Extract the (x, y) coordinate from the center of the cell holding the provided text.  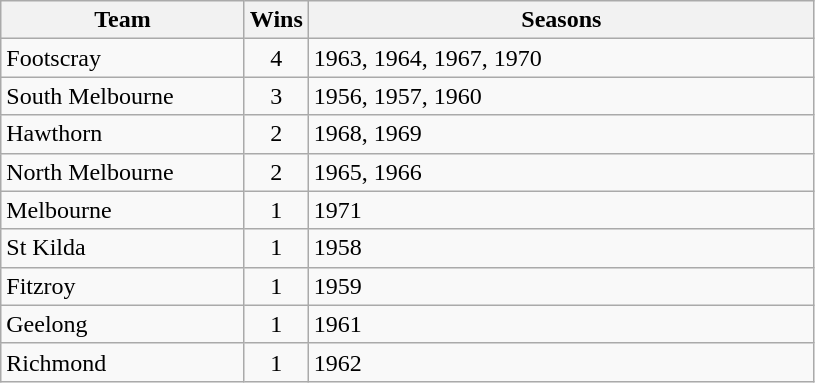
1965, 1966 (561, 172)
Footscray (123, 58)
Geelong (123, 324)
1959 (561, 286)
1958 (561, 248)
1971 (561, 210)
1968, 1969 (561, 134)
Seasons (561, 20)
Hawthorn (123, 134)
Fitzroy (123, 286)
Team (123, 20)
Wins (276, 20)
4 (276, 58)
St Kilda (123, 248)
1963, 1964, 1967, 1970 (561, 58)
1956, 1957, 1960 (561, 96)
1962 (561, 362)
South Melbourne (123, 96)
Melbourne (123, 210)
1961 (561, 324)
North Melbourne (123, 172)
Richmond (123, 362)
3 (276, 96)
